Search for the cell housing the specified text and yield its (X, Y) center coordinate. 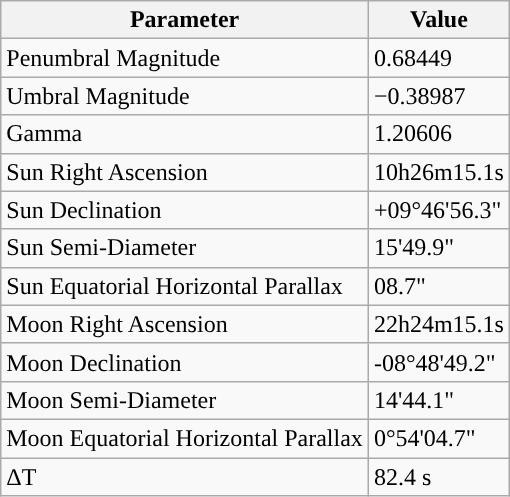
14'44.1" (438, 400)
−0.38987 (438, 96)
Moon Right Ascension (185, 324)
Gamma (185, 134)
10h26m15.1s (438, 172)
Umbral Magnitude (185, 96)
22h24m15.1s (438, 324)
Sun Declination (185, 210)
Value (438, 20)
+09°46'56.3" (438, 210)
1.20606 (438, 134)
08.7" (438, 286)
15'49.9" (438, 248)
Moon Declination (185, 362)
Moon Equatorial Horizontal Parallax (185, 438)
ΔT (185, 477)
Parameter (185, 20)
0°54'04.7" (438, 438)
Penumbral Magnitude (185, 58)
82.4 s (438, 477)
0.68449 (438, 58)
Sun Equatorial Horizontal Parallax (185, 286)
Sun Semi-Diameter (185, 248)
-08°48'49.2" (438, 362)
Sun Right Ascension (185, 172)
Moon Semi-Diameter (185, 400)
